Return the (x, y) coordinate for the center point of the cell that contains the specified text.  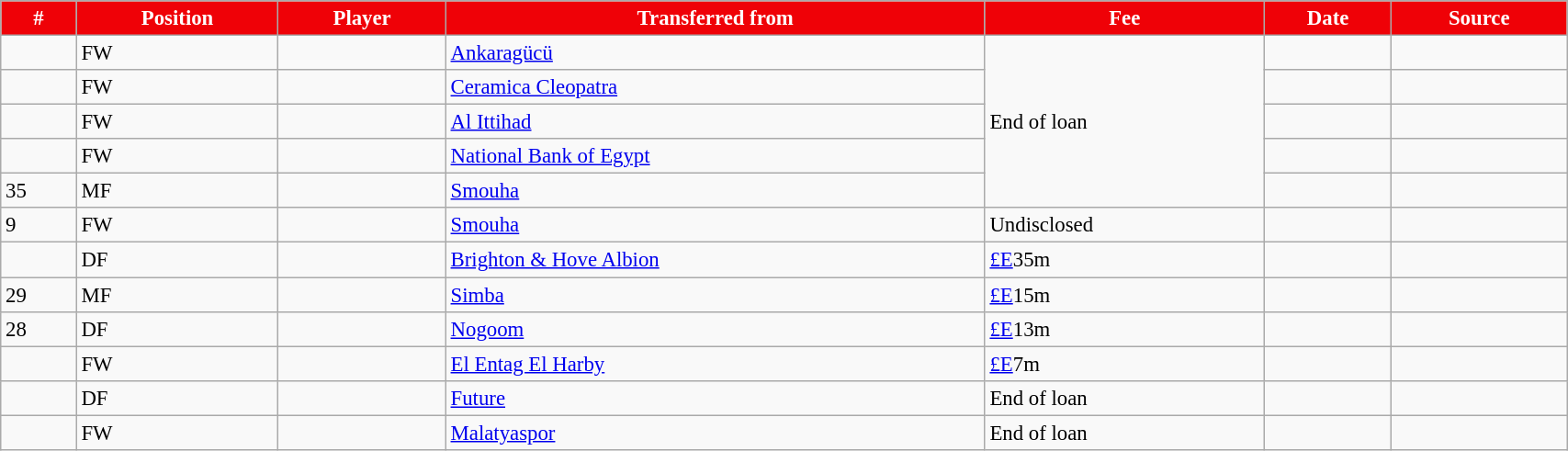
# (39, 18)
Date (1328, 18)
Simba (715, 295)
£E7m (1124, 364)
£E15m (1124, 295)
28 (39, 329)
Nogoom (715, 329)
£E13m (1124, 329)
9 (39, 225)
29 (39, 295)
£E35m (1124, 260)
Ceramica Cleopatra (715, 87)
Al Ittihad (715, 122)
Undisclosed (1124, 225)
Ankaragücü (715, 53)
Player (362, 18)
Source (1479, 18)
National Bank of Egypt (715, 156)
Position (177, 18)
35 (39, 191)
Transferred from (715, 18)
Brighton & Hove Albion (715, 260)
Fee (1124, 18)
Malatyaspor (715, 433)
Future (715, 398)
El Entag El Harby (715, 364)
